Output the (x, y) coordinate of the center of the cell containing the given text.  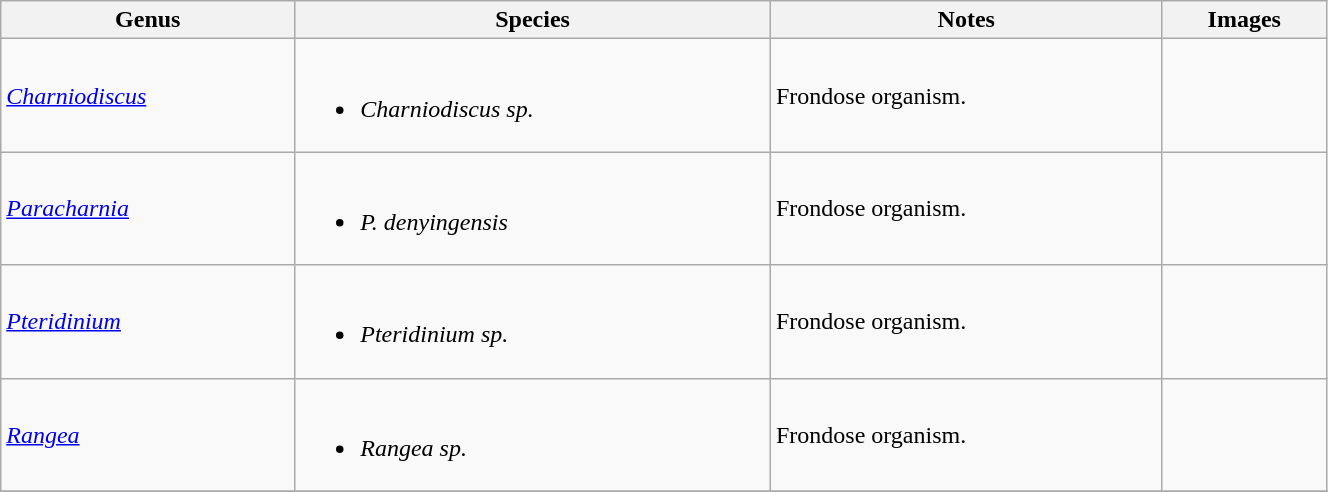
Pteridinium sp. (533, 322)
Notes (966, 20)
Charniodiscus (148, 96)
Rangea sp. (533, 434)
Images (1244, 20)
Genus (148, 20)
Paracharnia (148, 208)
Charniodiscus sp. (533, 96)
P. denyingensis (533, 208)
Pteridinium (148, 322)
Species (533, 20)
Rangea (148, 434)
